Provide the (X, Y) coordinate of the cell's center where the given text is located.  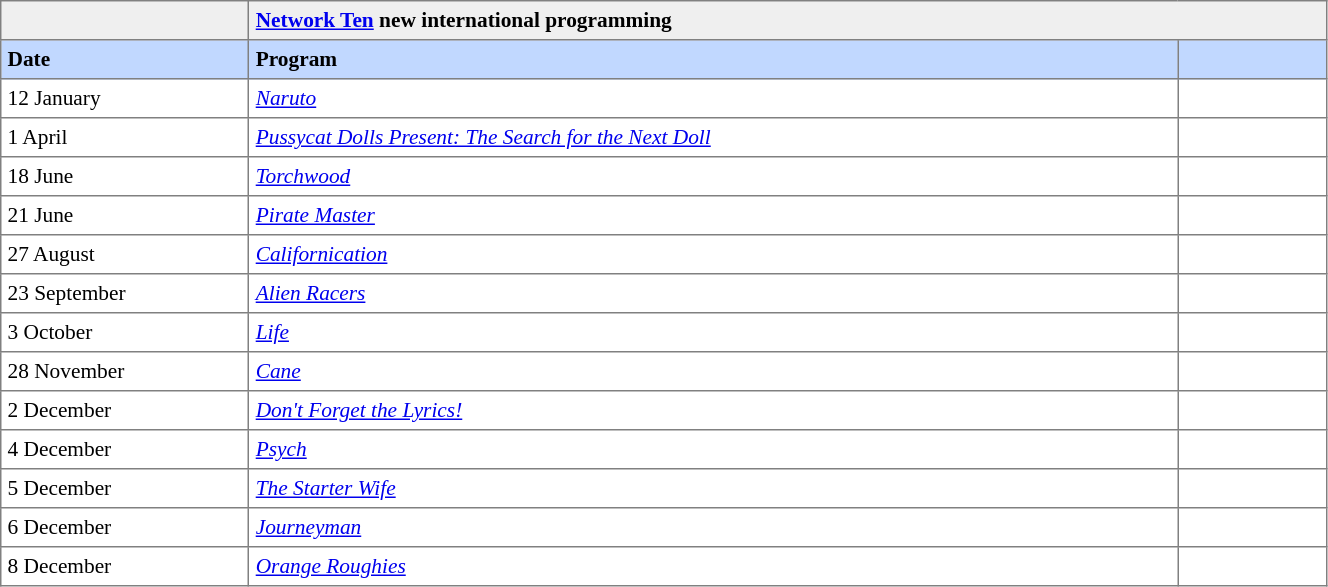
6 December (125, 528)
Don't Forget the Lyrics! (714, 410)
Californication (714, 254)
Program (714, 60)
Alien Racers (714, 294)
Pirate Master (714, 216)
27 August (125, 254)
1 April (125, 138)
Date (125, 60)
The Starter Wife (714, 488)
Psych (714, 450)
28 November (125, 372)
Torchwood (714, 176)
Pussycat Dolls Present: The Search for the Next Doll (714, 138)
Naruto (714, 98)
8 December (125, 566)
Cane (714, 372)
12 January (125, 98)
3 October (125, 332)
Orange Roughies (714, 566)
5 December (125, 488)
23 September (125, 294)
Journeyman (714, 528)
Network Ten new international programming (788, 20)
4 December (125, 450)
Life (714, 332)
2 December (125, 410)
18 June (125, 176)
21 June (125, 216)
